Search for the cell housing the specified text and yield its [X, Y] center coordinate. 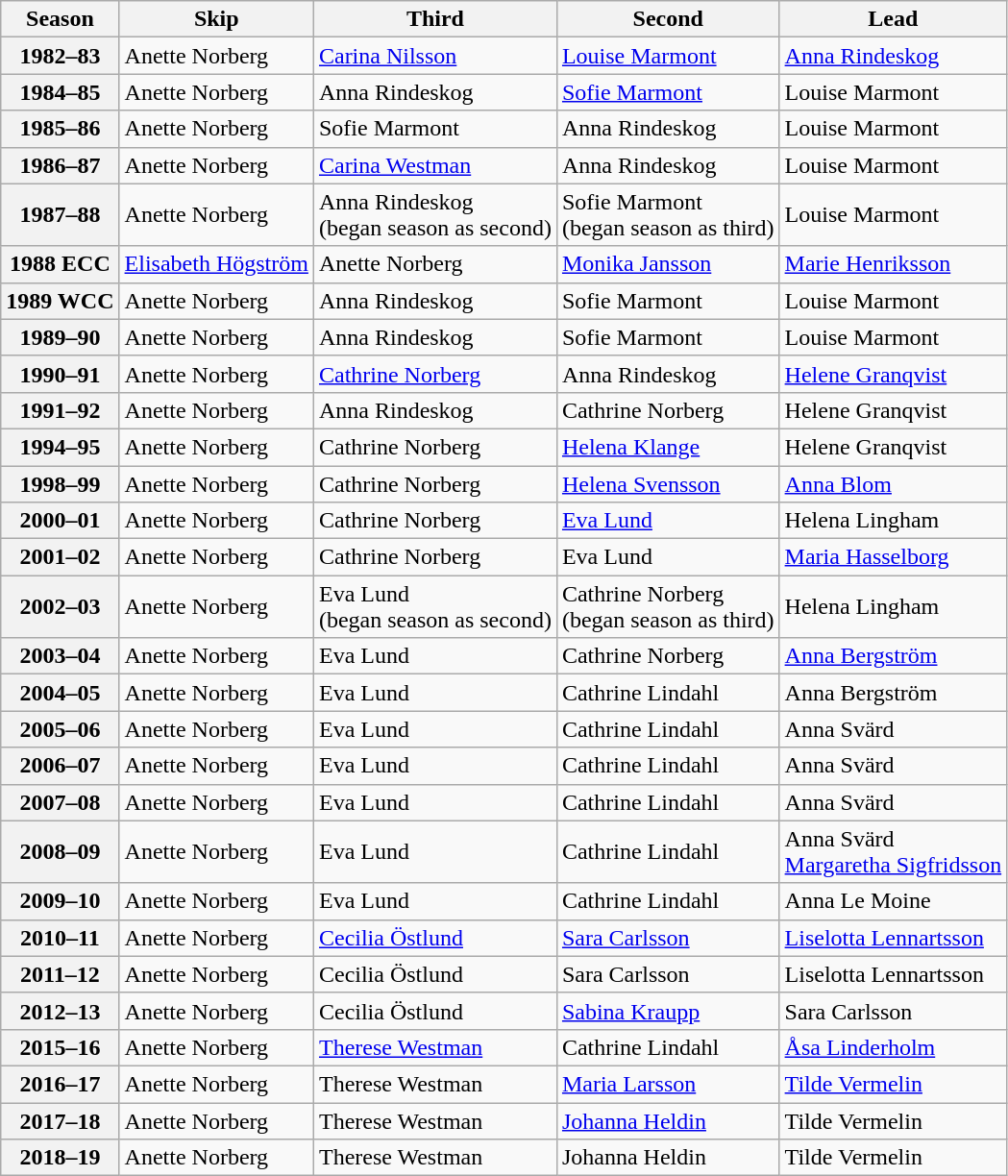
2010–11 [60, 938]
2006–07 [60, 766]
2015–16 [60, 1047]
Maria Hasselborg [894, 557]
1985–86 [60, 129]
1986–87 [60, 165]
Season [60, 19]
2002–03 [60, 607]
1998–99 [60, 483]
Helena Klange [668, 447]
2009–10 [60, 901]
2007–08 [60, 802]
2003–04 [60, 656]
2001–02 [60, 557]
Eva Lund (began season as second) [434, 607]
Carina Nilsson [434, 56]
Cathrine Norberg (began season as third) [668, 607]
Anna Rindeskog (began season as second) [434, 215]
Carina Westman [434, 165]
Skip [216, 19]
Maria Larsson [668, 1084]
1989 WCC [60, 301]
1984–85 [60, 92]
Lead [894, 19]
Anna Le Moine [894, 901]
Second [668, 19]
1988 ECC [60, 264]
Helena Svensson [668, 483]
2000–01 [60, 521]
2016–17 [60, 1084]
2005–06 [60, 729]
Sofie Marmont (began season as third) [668, 215]
1994–95 [60, 447]
Sabina Kraupp [668, 1011]
Monika Jansson [668, 264]
2004–05 [60, 693]
1987–88 [60, 215]
1990–91 [60, 374]
2018–19 [60, 1158]
Anna Blom [894, 483]
Elisabeth Högström [216, 264]
2012–13 [60, 1011]
Marie Henriksson [894, 264]
Åsa Linderholm [894, 1047]
2017–18 [60, 1121]
Anna Svärd Margaretha Sigfridsson [894, 851]
Third [434, 19]
2008–09 [60, 851]
1982–83 [60, 56]
1991–92 [60, 410]
1989–90 [60, 337]
2011–12 [60, 974]
